Extract the (X, Y) coordinate from the center of the cell holding the provided text.  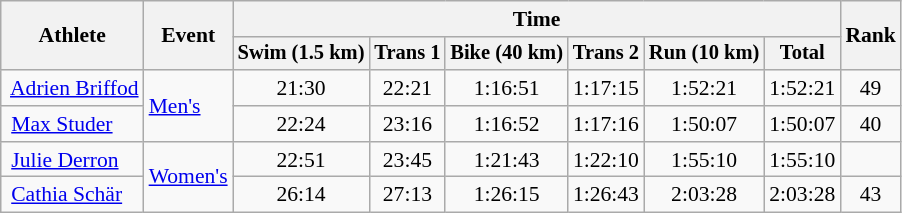
1:17:16 (606, 124)
Cathia Schär (72, 195)
22:21 (407, 88)
1:16:52 (506, 124)
26:14 (302, 195)
21:30 (302, 88)
Max Studer (72, 124)
22:51 (302, 160)
1:26:15 (506, 195)
23:16 (407, 124)
1:21:43 (506, 160)
Trans 1 (407, 54)
Bike (40 km) (506, 54)
Total (802, 54)
23:45 (407, 160)
49 (870, 88)
Men's (188, 106)
Time (537, 19)
40 (870, 124)
43 (870, 195)
Run (10 km) (704, 54)
Rank (870, 36)
Event (188, 36)
Adrien Briffod (72, 88)
22:24 (302, 124)
Women's (188, 178)
1:22:10 (606, 160)
Julie Derron (72, 160)
Swim (1.5 km) (302, 54)
Trans 2 (606, 54)
1:16:51 (506, 88)
1:17:15 (606, 88)
1:26:43 (606, 195)
27:13 (407, 195)
Athlete (72, 36)
